Extract the (X, Y) coordinate from the center of the cell holding the provided text.  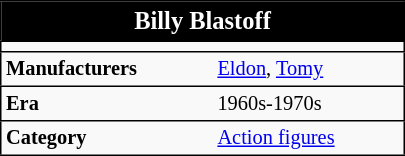
Eldon, Tomy (308, 69)
Action figures (308, 138)
Manufacturers (107, 69)
Category (107, 138)
1960s-1970s (308, 103)
Era (107, 103)
Billy Blastoff (203, 21)
